From the cell containing the given text, extract its center point as (X, Y) coordinate. 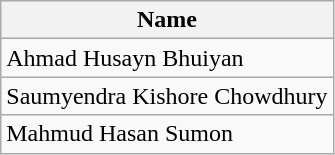
Name (167, 20)
Saumyendra Kishore Chowdhury (167, 96)
Mahmud Hasan Sumon (167, 134)
Ahmad Husayn Bhuiyan (167, 58)
